For the text-containing cell, return its midpoint in (X, Y) coordinate format. 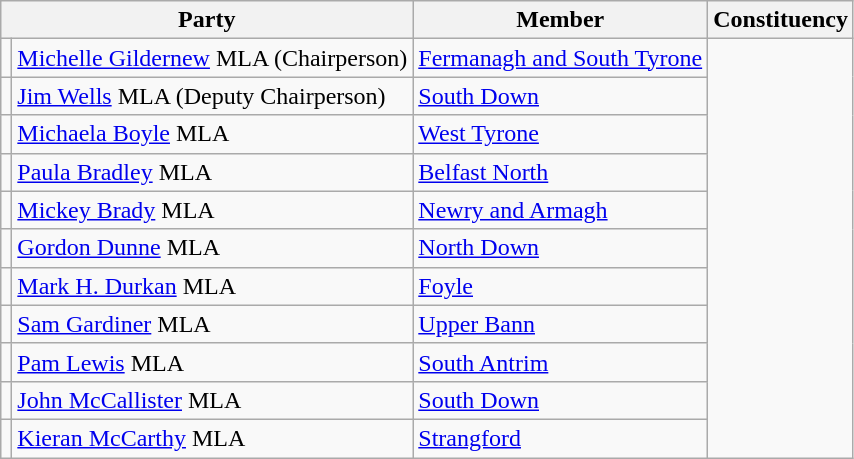
Belfast North (560, 172)
Strangford (560, 438)
Michaela Boyle MLA (212, 134)
John McCallister MLA (212, 400)
South Antrim (560, 362)
Foyle (560, 286)
Mark H. Durkan MLA (212, 286)
Pam Lewis MLA (212, 362)
North Down (560, 248)
Sam Gardiner MLA (212, 324)
Member (560, 20)
Fermanagh and South Tyrone (560, 58)
West Tyrone (560, 134)
Party (207, 20)
Jim Wells MLA (Deputy Chairperson) (212, 96)
Kieran McCarthy MLA (212, 438)
Newry and Armagh (560, 210)
Gordon Dunne MLA (212, 248)
Paula Bradley MLA (212, 172)
Michelle Gildernew MLA (Chairperson) (212, 58)
Constituency (781, 20)
Upper Bann (560, 324)
Mickey Brady MLA (212, 210)
